Return the (X, Y) coordinate for the center point of the cell that contains the specified text.  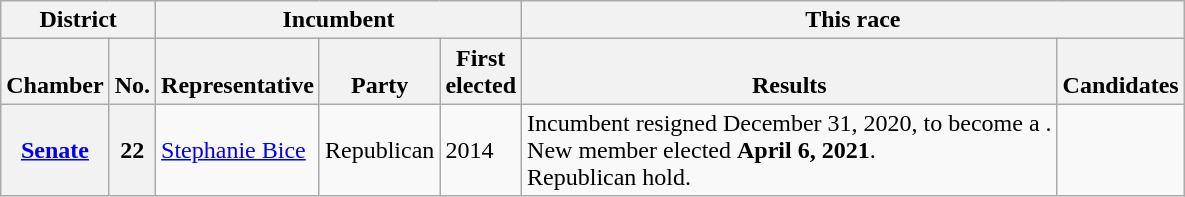
Incumbent resigned December 31, 2020, to become a .New member elected April 6, 2021.Republican hold. (790, 150)
No. (132, 72)
Stephanie Bice (238, 150)
22 (132, 150)
Chamber (55, 72)
Party (379, 72)
Representative (238, 72)
Republican (379, 150)
Candidates (1120, 72)
This race (854, 20)
Senate (55, 150)
Incumbent (339, 20)
Results (790, 72)
2014 (481, 150)
Firstelected (481, 72)
District (78, 20)
